Detect which cell encompasses the target text, then output its (x, y) center coordinate. 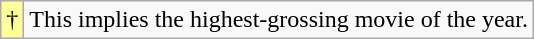
This implies the highest-grossing movie of the year. (279, 20)
† (12, 20)
